For the text-containing cell, return its midpoint in [x, y] coordinate format. 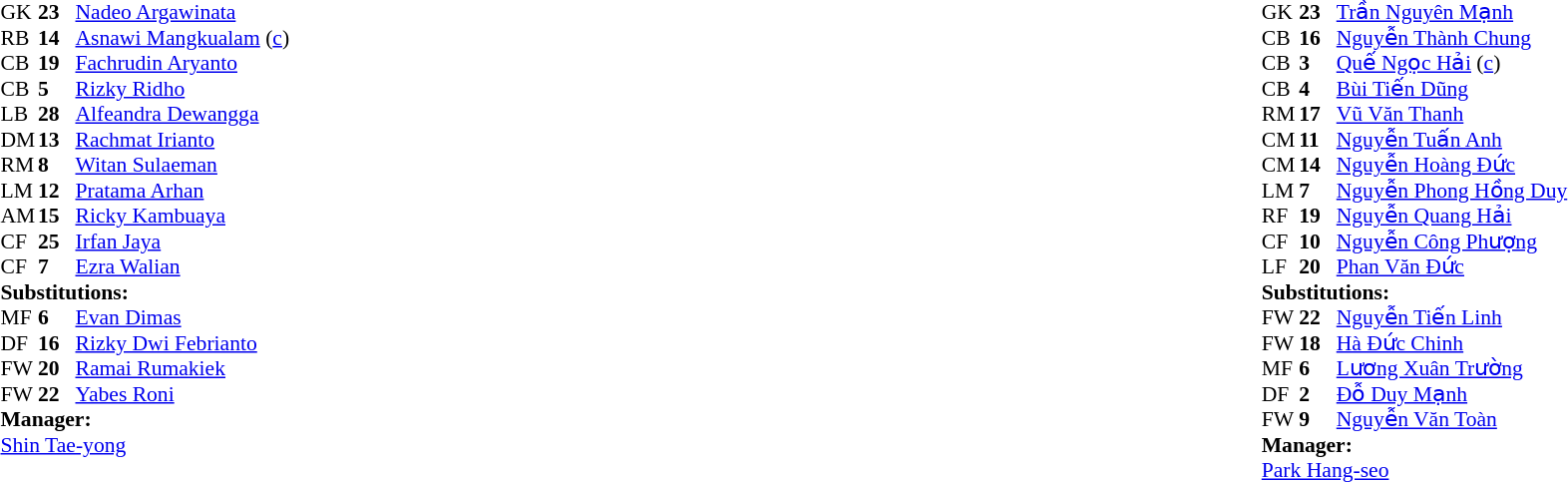
4 [1318, 89]
Trần Nguyên Mạnh [1452, 13]
Nguyễn Tuấn Anh [1452, 140]
Vũ Văn Thanh [1452, 115]
Irfan Jaya [184, 241]
Nguyễn Công Phượng [1452, 241]
15 [57, 217]
Bùi Tiến Dũng [1452, 89]
Lương Xuân Trường [1452, 368]
LF [1281, 266]
Pratama Arhan [184, 191]
Đỗ Duy Mạnh [1452, 394]
2 [1318, 394]
Quế Ngọc Hải (c) [1452, 63]
Nguyễn Hoàng Đức [1452, 165]
Witan Sulaeman [184, 165]
Rachmat Irianto [184, 140]
Nguyễn Phong Hồng Duy [1452, 191]
18 [1318, 343]
Alfeandra Dewangga [184, 115]
Shin Tae-yong [145, 445]
Nguyễn Quang Hải [1452, 217]
RB [19, 38]
Evan Dimas [184, 318]
11 [1318, 140]
8 [57, 165]
Nguyễn Tiến Linh [1452, 318]
25 [57, 241]
RF [1281, 217]
Hà Đức Chinh [1452, 343]
5 [57, 89]
Rizky Ridho [184, 89]
Asnawi Mangkualam (c) [184, 38]
12 [57, 191]
13 [57, 140]
Fachrudin Aryanto [184, 63]
Phan Văn Đức [1452, 266]
AM [19, 217]
28 [57, 115]
17 [1318, 115]
Ricky Kambuaya [184, 217]
Rizky Dwi Febrianto [184, 343]
Nadeo Argawinata [184, 13]
Ramai Rumakiek [184, 368]
Nguyễn Thành Chung [1452, 38]
Yabes Roni [184, 394]
DM [19, 140]
Nguyễn Văn Toàn [1452, 420]
3 [1318, 63]
10 [1318, 241]
LB [19, 115]
Ezra Walian [184, 266]
9 [1318, 420]
